Determine the [x, y] coordinate at the center of the cell enclosing the given text.  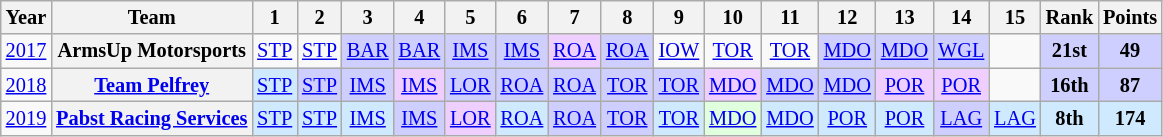
8th [1070, 118]
16th [1070, 85]
4 [419, 17]
Rank [1070, 17]
Year [26, 17]
12 [848, 17]
10 [732, 17]
7 [574, 17]
Points [1130, 17]
2 [320, 17]
14 [961, 17]
3 [368, 17]
87 [1130, 85]
2018 [26, 85]
13 [904, 17]
Pabst Racing Services [152, 118]
IOW [679, 51]
2019 [26, 118]
9 [679, 17]
Team Pelfrey [152, 85]
11 [790, 17]
8 [628, 17]
5 [470, 17]
2017 [26, 51]
174 [1130, 118]
6 [522, 17]
Team [152, 17]
49 [1130, 51]
ArmsUp Motorsports [152, 51]
21st [1070, 51]
15 [1015, 17]
1 [274, 17]
WGL [961, 51]
